Search for the cell housing the specified text and yield its [x, y] center coordinate. 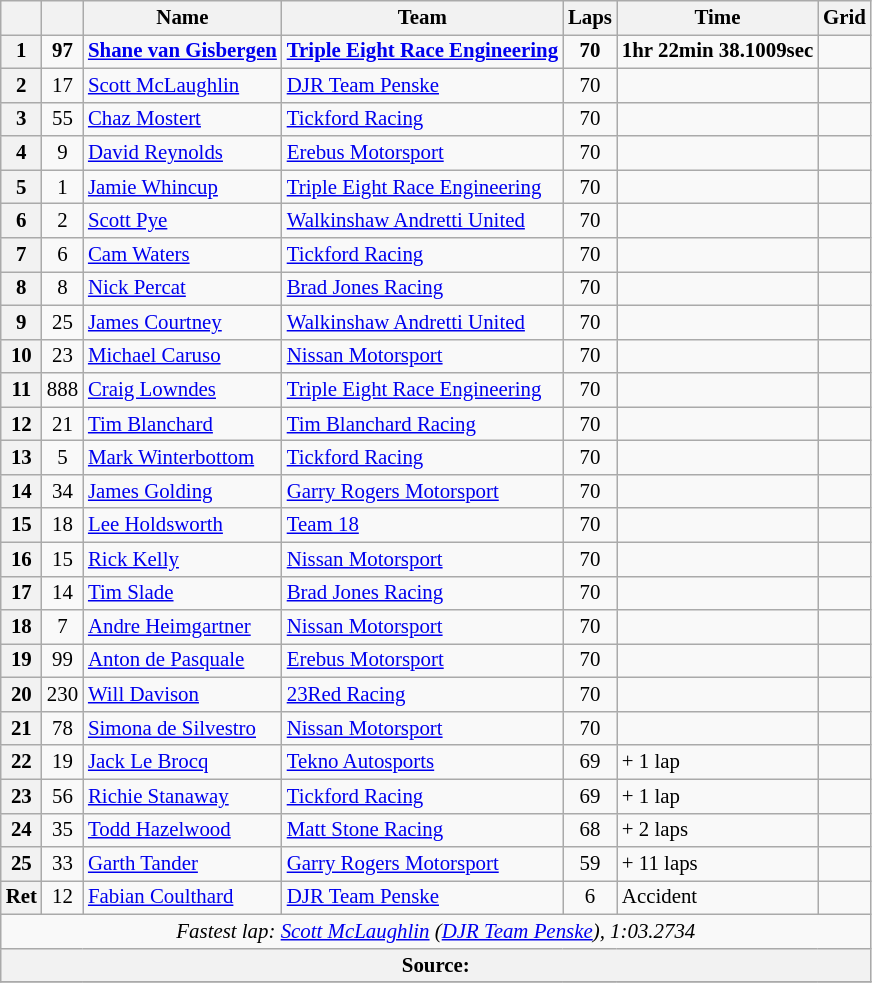
Simona de Silvestro [182, 728]
+ 11 laps [718, 864]
33 [62, 864]
Fabian Coulthard [182, 898]
Will Davison [182, 695]
99 [62, 661]
Garth Tander [182, 864]
Mark Winterbottom [182, 458]
23Red Racing [422, 695]
11 [22, 390]
Jack Le Brocq [182, 762]
230 [62, 695]
20 [22, 695]
James Courtney [182, 322]
35 [62, 830]
Shane van Gisbergen [182, 51]
Tim Slade [182, 593]
22 [22, 762]
4 [22, 153]
Tim Blanchard Racing [422, 424]
+ 2 laps [718, 830]
Matt Stone Racing [422, 830]
Rick Kelly [182, 559]
Ret [22, 898]
Richie Stanaway [182, 796]
James Golding [182, 491]
Name [182, 18]
Todd Hazelwood [182, 830]
10 [22, 356]
78 [62, 728]
Fastest lap: Scott McLaughlin (DJR Team Penske), 1:03.2734 [436, 931]
888 [62, 390]
34 [62, 491]
Team 18 [422, 525]
Jamie Whincup [182, 187]
Scott McLaughlin [182, 85]
Team [422, 18]
24 [22, 830]
Nick Percat [182, 288]
Cam Waters [182, 255]
56 [62, 796]
Anton de Pasquale [182, 661]
Source: [436, 965]
Time [718, 18]
59 [590, 864]
Accident [718, 898]
55 [62, 119]
1hr 22min 38.1009sec [718, 51]
Scott Pye [182, 221]
97 [62, 51]
Tekno Autosports [422, 762]
Michael Caruso [182, 356]
Chaz Mostert [182, 119]
68 [590, 830]
Grid [844, 18]
Lee Holdsworth [182, 525]
3 [22, 119]
Andre Heimgartner [182, 627]
Laps [590, 18]
16 [22, 559]
Tim Blanchard [182, 424]
David Reynolds [182, 153]
13 [22, 458]
Craig Lowndes [182, 390]
